Return (X, Y) of the center of cell containing provided text 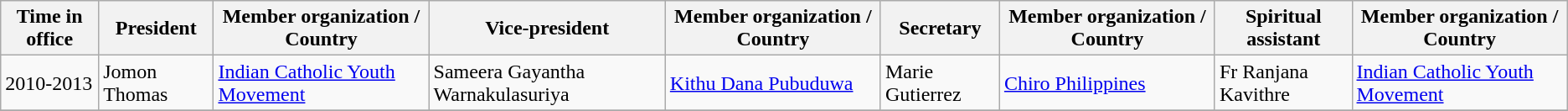
Jomon Thomas (156, 82)
Secretary (940, 29)
Vice-president (547, 29)
President (156, 29)
Time in office (50, 29)
Spiritual assistant (1283, 29)
Fr Ranjana Kavithre (1283, 82)
2010-2013 (50, 82)
Sameera Gayantha Warnakulasuriya (547, 82)
Marie Gutierrez (940, 82)
Chiro Philippines (1107, 82)
Kithu Dana Pubuduwa (772, 82)
